Return (X, Y) of the center of cell containing provided text 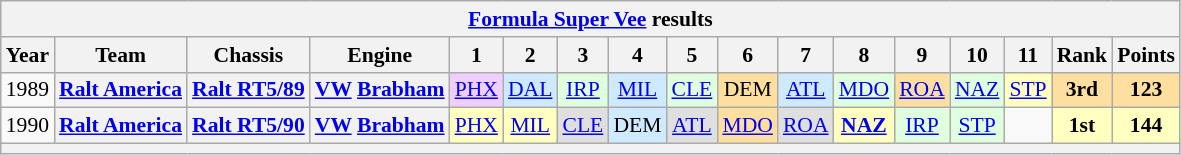
Formula Super Vee results (590, 19)
8 (864, 55)
144 (1146, 126)
1st (1082, 126)
Rank (1082, 55)
10 (977, 55)
Engine (380, 55)
Ralt RT5/90 (248, 126)
7 (806, 55)
Ralt RT5/89 (248, 90)
Team (120, 55)
9 (922, 55)
4 (637, 55)
3 (582, 55)
Chassis (248, 55)
DAL (530, 90)
5 (692, 55)
3rd (1082, 90)
11 (1028, 55)
Year (28, 55)
Points (1146, 55)
1989 (28, 90)
1 (476, 55)
1990 (28, 126)
6 (748, 55)
2 (530, 55)
123 (1146, 90)
